From the cell containing the given text, extract its center point as (x, y) coordinate. 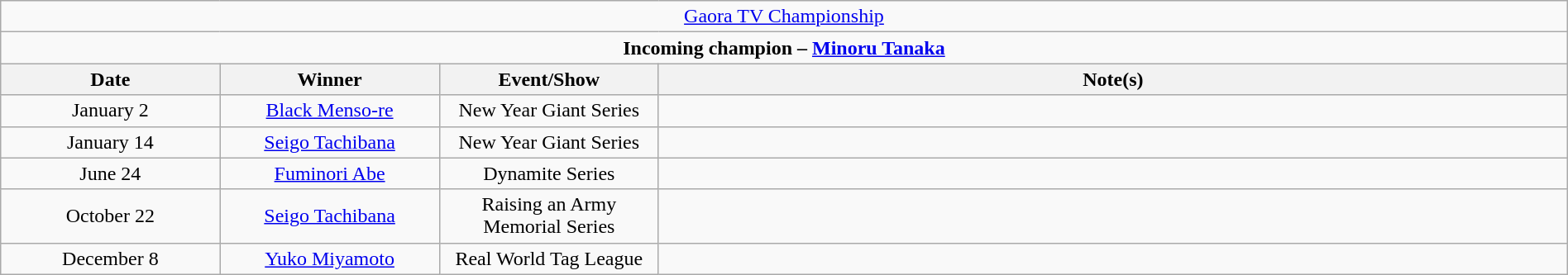
Raising an Army Memorial Series (549, 216)
Note(s) (1113, 79)
Black Menso-re (329, 111)
Event/Show (549, 79)
Fuminori Abe (329, 173)
Gaora TV Championship (784, 17)
October 22 (111, 216)
January 2 (111, 111)
Incoming champion – Minoru Tanaka (784, 48)
Date (111, 79)
Dynamite Series (549, 173)
Real World Tag League (549, 258)
Yuko Miyamoto (329, 258)
Winner (329, 79)
December 8 (111, 258)
January 14 (111, 142)
June 24 (111, 173)
